Provide the (X, Y) coordinate of the cell's center where the given text is located.  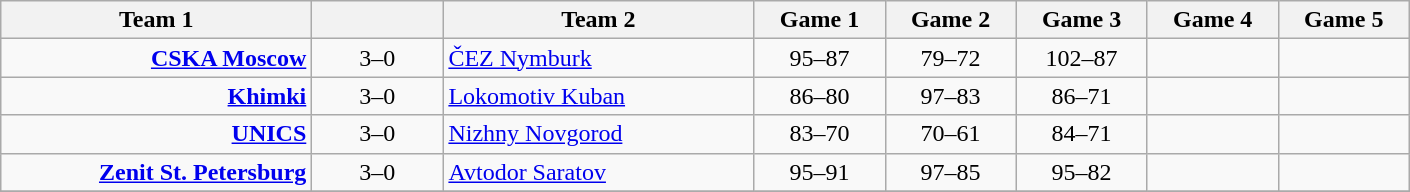
Team 1 (156, 20)
86–80 (820, 96)
95–91 (820, 172)
CSKA Moscow (156, 58)
Game 3 (1082, 20)
97–83 (950, 96)
Team 2 (598, 20)
84–71 (1082, 134)
Zenit St. Petersburg (156, 172)
102–87 (1082, 58)
Game 5 (1344, 20)
79–72 (950, 58)
97–85 (950, 172)
95–82 (1082, 172)
Game 1 (820, 20)
Avtodor Saratov (598, 172)
Nizhny Novgorod (598, 134)
86–71 (1082, 96)
ČEZ Nymburk (598, 58)
70–61 (950, 134)
UNICS (156, 134)
95–87 (820, 58)
83–70 (820, 134)
Game 2 (950, 20)
Khimki (156, 96)
Game 4 (1212, 20)
Lokomotiv Kuban (598, 96)
